Output the (X, Y) coordinate of the center of the cell containing the given text.  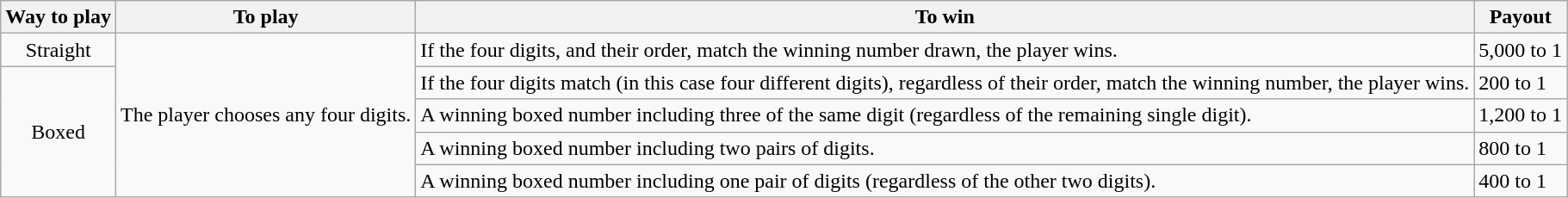
Way to play (59, 17)
To play (266, 17)
800 to 1 (1521, 148)
Payout (1521, 17)
200 to 1 (1521, 83)
Boxed (59, 132)
Straight (59, 50)
5,000 to 1 (1521, 50)
To win (945, 17)
1,200 to 1 (1521, 115)
The player chooses any four digits. (266, 115)
400 to 1 (1521, 181)
A winning boxed number including one pair of digits (regardless of the other two digits). (945, 181)
A winning boxed number including three of the same digit (regardless of the remaining single digit). (945, 115)
If the four digits, and their order, match the winning number drawn, the player wins. (945, 50)
If the four digits match (in this case four different digits), regardless of their order, match the winning number, the player wins. (945, 83)
A winning boxed number including two pairs of digits. (945, 148)
